For the text-containing cell, return its midpoint in (X, Y) coordinate format. 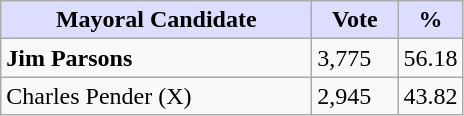
Charles Pender (X) (156, 96)
Mayoral Candidate (156, 20)
Vote (355, 20)
% (430, 20)
56.18 (430, 58)
Jim Parsons (156, 58)
43.82 (430, 96)
2,945 (355, 96)
3,775 (355, 58)
